Pinpoint the cell where the given text exists, returning its [x, y] midpoint coordinate. 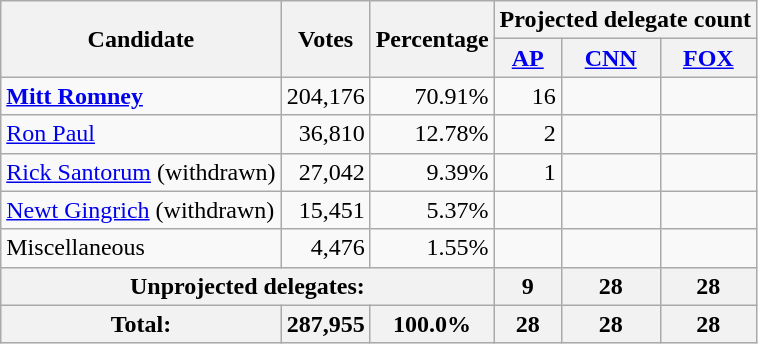
CNN [610, 58]
Unprojected delegates: [248, 286]
12.78% [432, 134]
Percentage [432, 39]
Newt Gingrich (withdrawn) [141, 210]
Total: [141, 324]
Votes [326, 39]
70.91% [432, 96]
9.39% [432, 172]
2 [528, 134]
100.0% [432, 324]
36,810 [326, 134]
204,176 [326, 96]
287,955 [326, 324]
Rick Santorum (withdrawn) [141, 172]
Miscellaneous [141, 248]
1 [528, 172]
Mitt Romney [141, 96]
Ron Paul [141, 134]
15,451 [326, 210]
27,042 [326, 172]
FOX [708, 58]
16 [528, 96]
Projected delegate count [626, 20]
5.37% [432, 210]
9 [528, 286]
AP [528, 58]
1.55% [432, 248]
4,476 [326, 248]
Candidate [141, 39]
